Return [X, Y] of the center of cell containing provided text 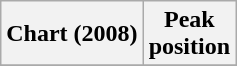
Chart (2008) [72, 34]
Peakposition [189, 34]
